Find where the given text appears and provide that cell's center as (X, Y) coordinate. 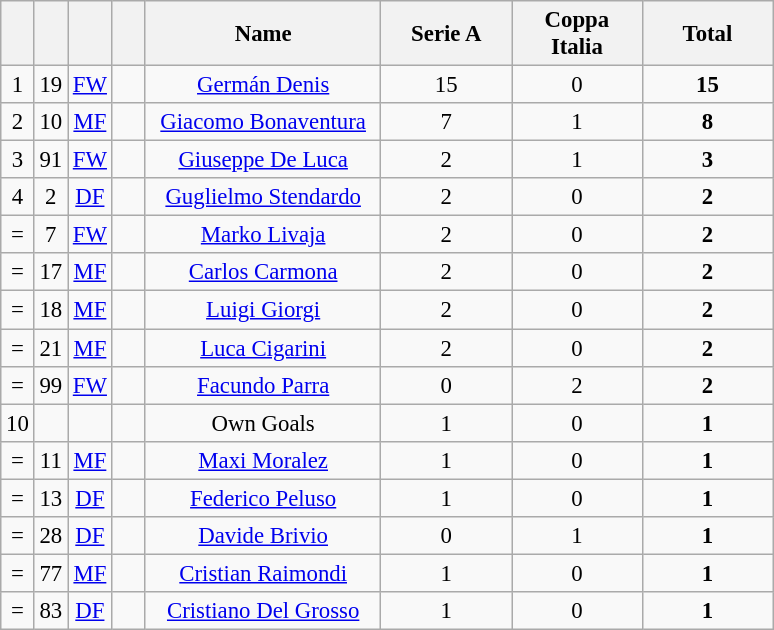
Luca Cigarini (263, 348)
Total (708, 34)
Davide Brivio (263, 536)
77 (50, 573)
17 (50, 273)
Federico Peluso (263, 498)
Coppa Italia (578, 34)
4 (18, 197)
8 (708, 122)
Name (263, 34)
Carlos Carmona (263, 273)
18 (50, 310)
Luigi Giorgi (263, 310)
11 (50, 460)
Serie A (446, 34)
Facundo Parra (263, 385)
Giuseppe De Luca (263, 160)
Guglielmo Stendardo (263, 197)
Maxi Moralez (263, 460)
21 (50, 348)
19 (50, 85)
28 (50, 536)
13 (50, 498)
91 (50, 160)
Germán Denis (263, 85)
Giacomo Bonaventura (263, 122)
Marko Livaja (263, 235)
Cristiano Del Grosso (263, 611)
99 (50, 385)
Cristian Raimondi (263, 573)
Own Goals (263, 423)
83 (50, 611)
